Capture the cell that displays the provided text and extract its (x, y) central coordinate. 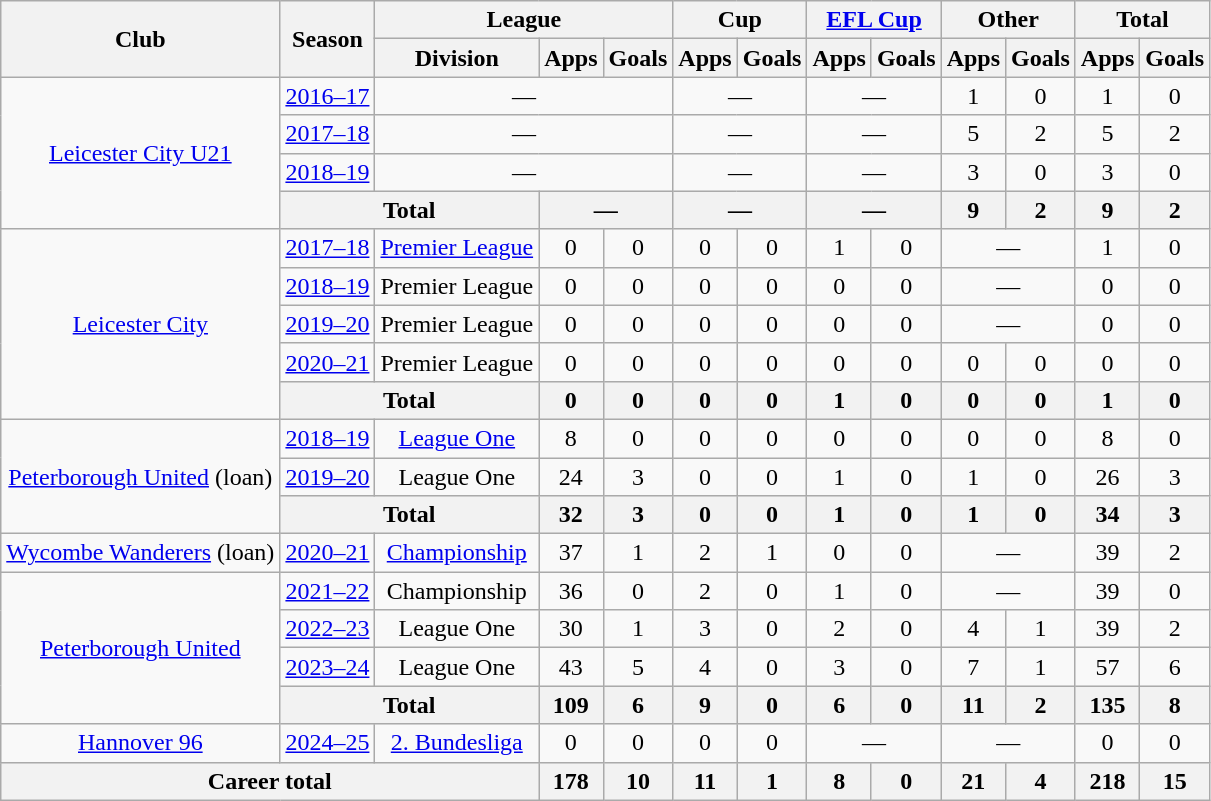
32 (571, 515)
36 (571, 591)
Cup (740, 20)
218 (1107, 781)
2. Bundesliga (457, 743)
15 (1175, 781)
Other (1008, 20)
League (524, 20)
24 (571, 477)
Leicester City (140, 324)
2024–25 (328, 743)
Season (328, 39)
Career total (270, 781)
37 (571, 553)
57 (1107, 667)
34 (1107, 515)
Peterborough United (loan) (140, 476)
178 (571, 781)
Club (140, 39)
Wycombe Wanderers (loan) (140, 553)
30 (571, 629)
2021–22 (328, 591)
21 (973, 781)
Division (457, 58)
2023–24 (328, 667)
Hannover 96 (140, 743)
Peterborough United (140, 648)
7 (973, 667)
Leicester City U21 (140, 153)
2016–17 (328, 96)
135 (1107, 705)
EFL Cup (874, 20)
10 (638, 781)
43 (571, 667)
109 (571, 705)
26 (1107, 477)
2022–23 (328, 629)
